Scan for the cell matching the given text and deliver its (X, Y) coordinate at center. 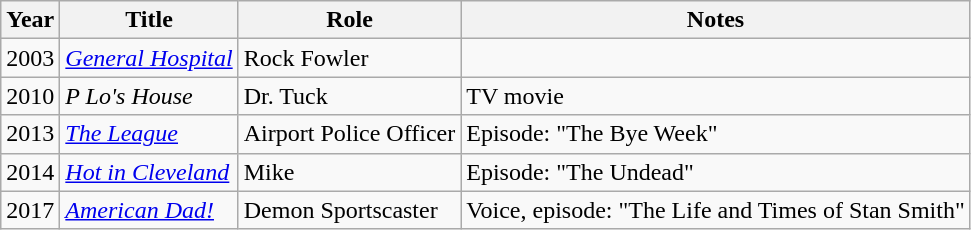
Notes (716, 20)
2003 (30, 58)
Episode: "The Bye Week" (716, 134)
Dr. Tuck (350, 96)
Episode: "The Undead" (716, 172)
Role (350, 20)
Rock Fowler (350, 58)
TV movie (716, 96)
General Hospital (149, 58)
P Lo's House (149, 96)
2013 (30, 134)
Hot in Cleveland (149, 172)
American Dad! (149, 210)
2017 (30, 210)
Demon Sportscaster (350, 210)
Title (149, 20)
The League (149, 134)
2010 (30, 96)
2014 (30, 172)
Mike (350, 172)
Airport Police Officer (350, 134)
Voice, episode: "The Life and Times of Stan Smith" (716, 210)
Year (30, 20)
